Pinpoint the cell where the given text exists, returning its (x, y) midpoint coordinate. 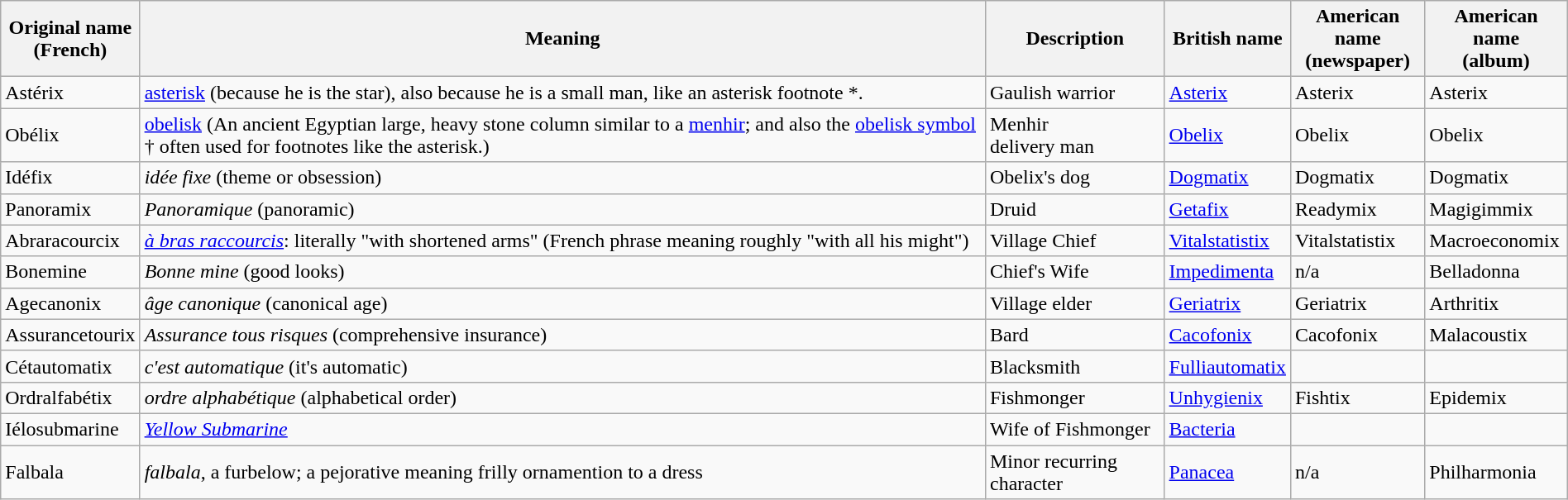
Fishtix (1357, 398)
Panoramix (70, 209)
Ordralfabétix (70, 398)
American name(album) (1496, 39)
Epidemix (1496, 398)
Assurance tous risques (comprehensive insurance) (562, 335)
Druid (1075, 209)
Unhygienix (1227, 398)
idée fixe (theme or obsession) (562, 178)
Readymix (1357, 209)
Impedimenta (1227, 272)
Falbala (70, 471)
Gaulish warrior (1075, 93)
Bard (1075, 335)
Fishmonger (1075, 398)
Idéfix (70, 178)
Bacteria (1227, 429)
Agecanonix (70, 303)
Arthritix (1496, 303)
Village elder (1075, 303)
Abraracourcix (70, 240)
Bonne mine (good looks) (562, 272)
Getafix (1227, 209)
Minor recurring character (1075, 471)
British name (1227, 39)
Malacoustix (1496, 335)
Village Chief (1075, 240)
Fulliautomatix (1227, 366)
Obélix (70, 136)
Belladonna (1496, 272)
Obelix's dog (1075, 178)
Panoramique (panoramic) (562, 209)
asterisk (because he is the star), also because he is a small man, like an asterisk footnote *. (562, 93)
c'est automatique (it's automatic) (562, 366)
Blacksmith (1075, 366)
Magigimmix (1496, 209)
Meaning (562, 39)
American name(newspaper) (1357, 39)
Menhirdelivery man (1075, 136)
Assurancetourix (70, 335)
Macroeconomix (1496, 240)
falbala, a furbelow; a pejorative meaning frilly ornamention to a dress (562, 471)
Panacea (1227, 471)
Chief's Wife (1075, 272)
Wife of Fishmonger (1075, 429)
Cétautomatix (70, 366)
Philharmonia (1496, 471)
âge canonique (canonical age) (562, 303)
à bras raccourcis: literally "with shortened arms" (French phrase meaning roughly "with all his might") (562, 240)
Astérix (70, 93)
Description (1075, 39)
Yellow Submarine (562, 429)
Bonemine (70, 272)
Iélosubmarine (70, 429)
Original name(French) (70, 39)
ordre alphabétique (alphabetical order) (562, 398)
